Locate the cell with the specified text and output its [x, y] center coordinate. 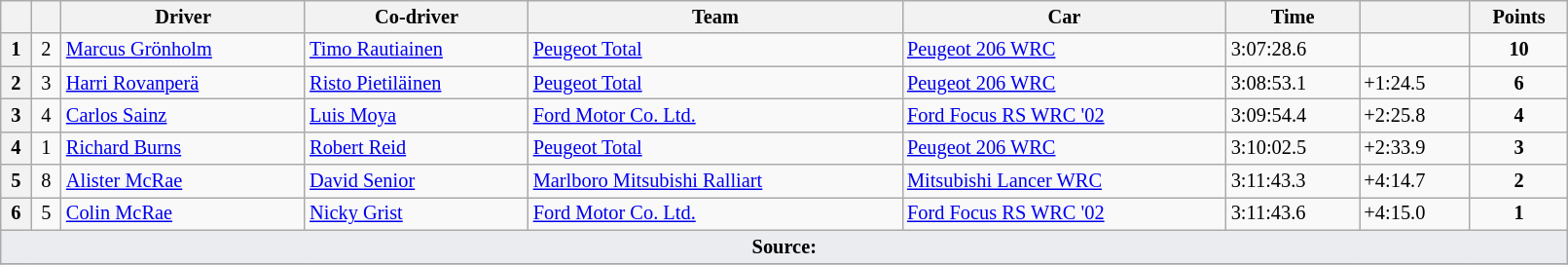
Risto Pietiläinen [417, 83]
3:07:28.6 [1293, 50]
10 [1518, 50]
Carlos Sainz [183, 115]
Timo Rautiainen [417, 50]
Marcus Grönholm [183, 50]
+4:15.0 [1414, 213]
3:08:53.1 [1293, 83]
Co-driver [417, 17]
Points [1518, 17]
Time [1293, 17]
Alister McRae [183, 181]
3:11:43.6 [1293, 213]
David Senior [417, 181]
Robert Reid [417, 148]
3:09:54.4 [1293, 115]
Source: [784, 246]
Team [715, 17]
Nicky Grist [417, 213]
Harri Rovanperä [183, 83]
Luis Moya [417, 115]
Marlboro Mitsubishi Ralliart [715, 181]
Richard Burns [183, 148]
Driver [183, 17]
8 [47, 181]
Car [1065, 17]
+4:14.7 [1414, 181]
+2:25.8 [1414, 115]
+2:33.9 [1414, 148]
3:11:43.3 [1293, 181]
Mitsubishi Lancer WRC [1065, 181]
+1:24.5 [1414, 83]
Colin McRae [183, 213]
3:10:02.5 [1293, 148]
